Pinpoint the cell where the given text exists, returning its (X, Y) midpoint coordinate. 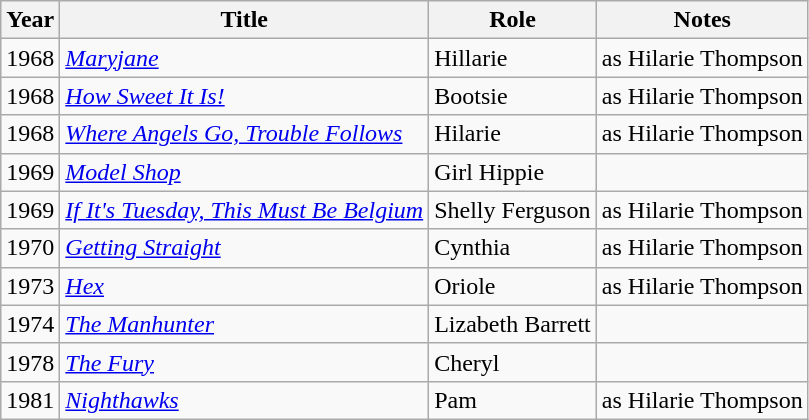
Title (244, 20)
Year (30, 20)
Maryjane (244, 58)
Oriole (513, 286)
1981 (30, 400)
How Sweet It Is! (244, 96)
The Manhunter (244, 324)
The Fury (244, 362)
1973 (30, 286)
Lizabeth Barrett (513, 324)
Notes (702, 20)
Girl Hippie (513, 172)
Hilarie (513, 134)
1974 (30, 324)
If It's Tuesday, This Must Be Belgium (244, 210)
Cheryl (513, 362)
Bootsie (513, 96)
Model Shop (244, 172)
Nighthawks (244, 400)
Hex (244, 286)
1970 (30, 248)
Getting Straight (244, 248)
Pam (513, 400)
Where Angels Go, Trouble Follows (244, 134)
1978 (30, 362)
Role (513, 20)
Shelly Ferguson (513, 210)
Cynthia (513, 248)
Hillarie (513, 58)
